Search for the cell housing the specified text and yield its [X, Y] center coordinate. 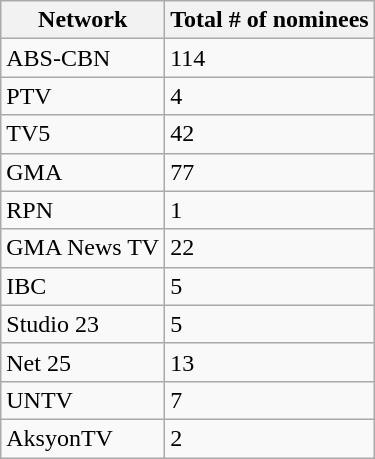
GMA [83, 172]
Studio 23 [83, 324]
ABS-CBN [83, 58]
IBC [83, 286]
RPN [83, 210]
4 [270, 96]
TV5 [83, 134]
Total # of nominees [270, 20]
13 [270, 362]
22 [270, 248]
77 [270, 172]
7 [270, 400]
GMA News TV [83, 248]
2 [270, 438]
PTV [83, 96]
UNTV [83, 400]
Net 25 [83, 362]
1 [270, 210]
114 [270, 58]
42 [270, 134]
AksyonTV [83, 438]
Network [83, 20]
